Search for the cell housing the specified text and yield its (X, Y) center coordinate. 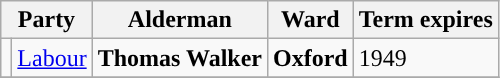
Ward (310, 20)
Party (46, 20)
Labour (52, 58)
Oxford (310, 58)
1949 (426, 58)
Alderman (180, 20)
Thomas Walker (180, 58)
Term expires (426, 20)
